Detect which cell encompasses the target text, then output its [x, y] center coordinate. 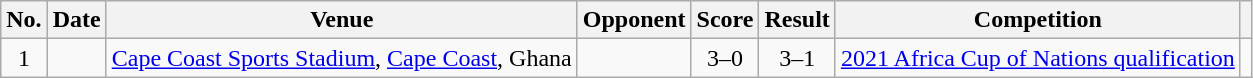
Date [76, 20]
Competition [1038, 20]
Cape Coast Sports Stadium, Cape Coast, Ghana [342, 58]
Opponent [634, 20]
No. [24, 20]
Score [725, 20]
3–0 [725, 58]
2021 Africa Cup of Nations qualification [1038, 58]
Result [797, 20]
3–1 [797, 58]
1 [24, 58]
Venue [342, 20]
